Capture the cell that displays the provided text and extract its [X, Y] central coordinate. 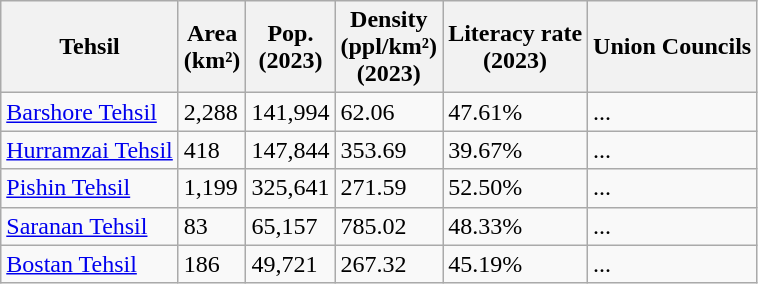
267.32 [389, 264]
Pop.(2023) [290, 47]
325,641 [290, 188]
Literacy rate(2023) [516, 47]
785.02 [389, 226]
Density(ppl/km²)(2023) [389, 47]
2,288 [212, 112]
45.19% [516, 264]
353.69 [389, 150]
Bostan Tehsil [90, 264]
141,994 [290, 112]
Hurramzai Tehsil [90, 150]
271.59 [389, 188]
1,199 [212, 188]
Barshore Tehsil [90, 112]
Tehsil [90, 47]
Area(km²) [212, 47]
52.50% [516, 188]
Pishin Tehsil [90, 188]
65,157 [290, 226]
83 [212, 226]
49,721 [290, 264]
Union Councils [672, 47]
147,844 [290, 150]
Saranan Tehsil [90, 226]
39.67% [516, 150]
47.61% [516, 112]
186 [212, 264]
48.33% [516, 226]
62.06 [389, 112]
418 [212, 150]
